Return (x, y) of the center of cell containing provided text 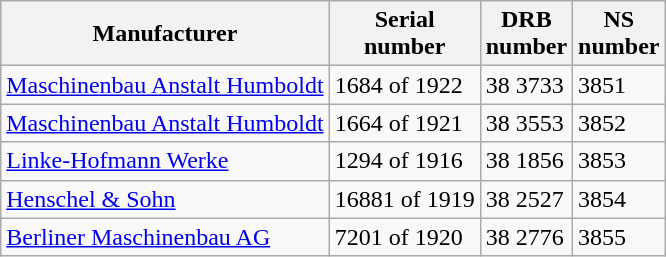
NSnumber (619, 34)
DRBnumber (526, 34)
3853 (619, 161)
3852 (619, 123)
1664 of 1921 (404, 123)
Berliner Maschinenbau AG (165, 237)
38 2527 (526, 199)
Serialnumber (404, 34)
3855 (619, 237)
Manufacturer (165, 34)
3851 (619, 85)
38 3553 (526, 123)
1684 of 1922 (404, 85)
38 1856 (526, 161)
38 3733 (526, 85)
3854 (619, 199)
Linke-Hofmann Werke (165, 161)
7201 of 1920 (404, 237)
Henschel & Sohn (165, 199)
16881 of 1919 (404, 199)
1294 of 1916 (404, 161)
38 2776 (526, 237)
